Identify which cell holds the provided text, then report its [x, y] central coordinate. 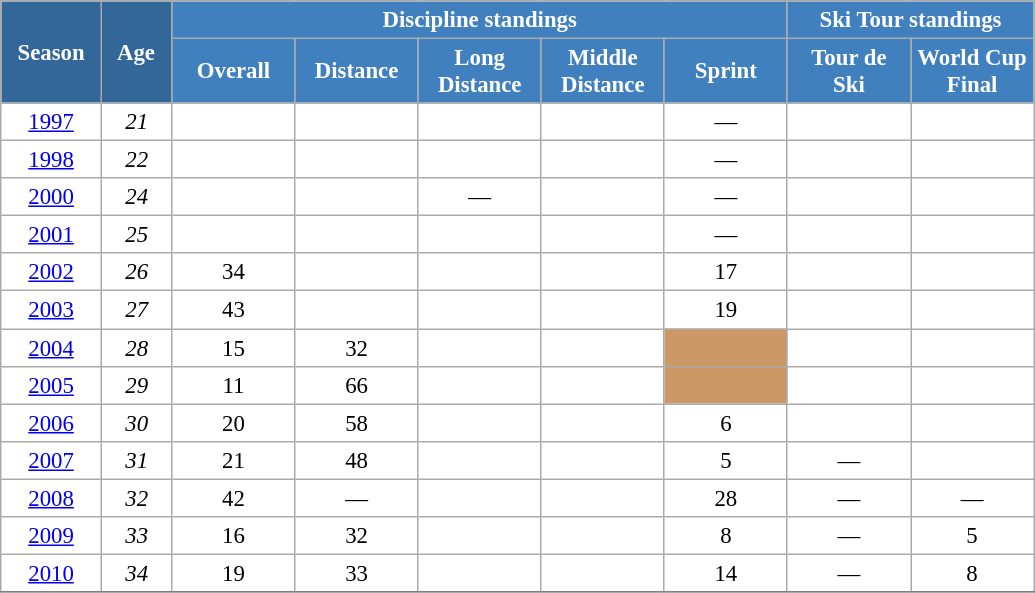
Ski Tour standings [910, 20]
2005 [52, 385]
29 [136, 385]
15 [234, 348]
Season [52, 52]
2003 [52, 310]
2006 [52, 423]
2004 [52, 348]
20 [234, 423]
42 [234, 498]
World CupFinal [972, 72]
Middle Distance [602, 72]
2010 [52, 573]
43 [234, 310]
2000 [52, 197]
58 [356, 423]
2008 [52, 498]
24 [136, 197]
Overall [234, 72]
2001 [52, 235]
30 [136, 423]
1998 [52, 160]
Age [136, 52]
2007 [52, 460]
17 [726, 273]
Sprint [726, 72]
Tour deSki [848, 72]
Discipline standings [480, 20]
Distance [356, 72]
11 [234, 385]
Long Distance [480, 72]
25 [136, 235]
31 [136, 460]
48 [356, 460]
2009 [52, 536]
1997 [52, 122]
16 [234, 536]
26 [136, 273]
6 [726, 423]
14 [726, 573]
27 [136, 310]
2002 [52, 273]
22 [136, 160]
66 [356, 385]
